Locate the cell with the specified text and output its [x, y] center coordinate. 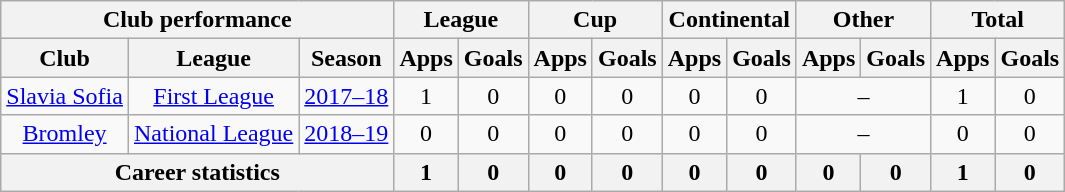
2017–18 [346, 96]
Continental [729, 20]
Season [346, 58]
Cup [595, 20]
Other [863, 20]
Career statistics [198, 172]
First League [213, 96]
Club performance [198, 20]
Slavia Sofia [65, 96]
Club [65, 58]
2018–19 [346, 134]
Bromley [65, 134]
Total [998, 20]
National League [213, 134]
